Provide the (X, Y) coordinate of the cell's center where the given text is located.  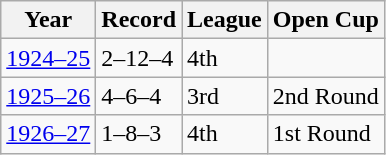
League (225, 20)
1924–25 (48, 58)
Record (139, 20)
4–6–4 (139, 96)
1–8–3 (139, 134)
2nd Round (326, 96)
3rd (225, 96)
1926–27 (48, 134)
Open Cup (326, 20)
1st Round (326, 134)
1925–26 (48, 96)
2–12–4 (139, 58)
Year (48, 20)
